Locate the cell with the specified text and output its (x, y) center coordinate. 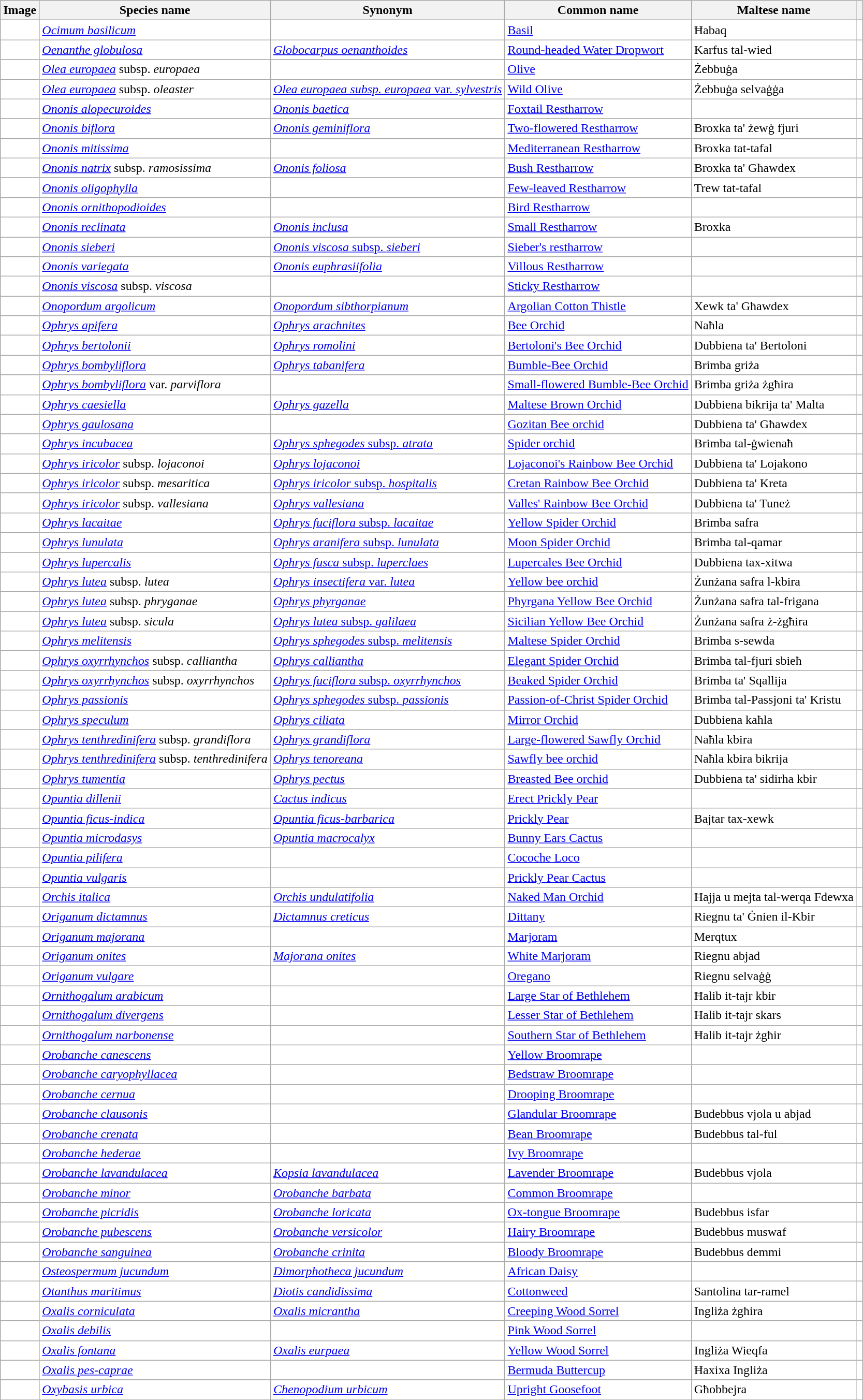
Prickly Pear Cactus (598, 878)
Naħla kbira bikrija (773, 759)
Argolian Cotton Thistle (598, 306)
Globocarpus oenanthoides (387, 50)
Ophrys aranifera subsp. lunulata (387, 542)
Oenanthe globulosa (155, 50)
Ononis alopecuroides (155, 109)
Ophrys tumentia (155, 779)
Dictamnus creticus (387, 917)
Common name (598, 10)
Riegnu selvaġġ (773, 976)
Maltese Spider Orchid (598, 641)
Santolina tar-ramel (773, 1291)
Osteospermum jucundum (155, 1272)
Żunżana safra tal-frigana (773, 602)
Ophrys calliantha (387, 661)
Cactus indicus (387, 798)
Erect Prickly Pear (598, 798)
Ophrys bombyliflora (155, 365)
Origanum vulgare (155, 976)
Ophrys pectus (387, 779)
Brimba tal-ġwienaħ (773, 444)
Opuntia ficus-indica (155, 818)
Bloody Broomrape (598, 1252)
Onopordum sibthorpianum (387, 306)
Budebbus muswaf (773, 1232)
Żebbuġa selvaġġa (773, 89)
Opuntia vulgaris (155, 878)
Orobanche minor (155, 1192)
Ononis viscosa subsp. viscosa (155, 286)
Bumble-Bee Orchid (598, 365)
Olea europaea subsp. europaea (155, 69)
Cretan Rainbow Bee Orchid (598, 483)
Sieber's restharrow (598, 247)
Ophrys fuciflora subsp. lacaitae (387, 522)
Yellow Wood Sorrel (598, 1350)
Ophrys fuciflora subsp. oxyrrhynchos (387, 680)
Ophrys grandiflora (387, 739)
Orobanche canescens (155, 1055)
Ophrys bombyliflora var. parviflora (155, 385)
Dimorphotheca jucundum (387, 1272)
Wild Olive (598, 89)
Orobanche picridis (155, 1213)
Oxalis debilis (155, 1331)
Brimba s-sewda (773, 641)
Orobanche clausonis (155, 1114)
Ophrys tabanifera (387, 365)
Opuntia pilifera (155, 857)
Origanum majorana (155, 937)
Gozitan Bee orchid (598, 424)
Sicilian Yellow Bee Orchid (598, 621)
Sawfly bee orchid (598, 759)
Kopsia lavandulacea (387, 1173)
Żunżana safra ż-żgħira (773, 621)
Dubbiena ta' Għawdex (773, 424)
Beaked Spider Orchid (598, 680)
Basil (598, 30)
Ornithogalum arabicum (155, 996)
Brimba griża żgħira (773, 385)
Orobanche crinita (387, 1252)
Budebbus isfar (773, 1213)
Naħla (773, 326)
Brimba tal-fjuri sbieħ (773, 661)
Ophrys lutea subsp. lutea (155, 582)
Ox-tongue Broomrape (598, 1213)
Synonym (387, 10)
Ononis euphrasiifolia (387, 267)
Yellow Spider Orchid (598, 522)
Ingliża Wieqfa (773, 1350)
Small-flowered Bumble-Bee Orchid (598, 385)
Bedstraw Broomrape (598, 1074)
Marjoram (598, 937)
Orobanche lavandulacea (155, 1173)
Ophrys caesiella (155, 404)
Chenopodium urbicum (387, 1390)
Ononis foliosa (387, 168)
Ħalib it-tajr kbir (773, 996)
Ophrys sphegodes subsp. passionis (387, 700)
Ophrys ciliata (387, 720)
Orobanche crenata (155, 1133)
Cottonweed (598, 1291)
Oxalis eurpaea (387, 1350)
Ophrys sphegodes subsp. melitensis (387, 641)
Ophrys fusca subsp. luperclaes (387, 562)
Onopordum argolicum (155, 306)
Oxalis pes-caprae (155, 1370)
Trew tat-tafal (773, 187)
Origanum onites (155, 956)
Dubbiena ta' Lojakono (773, 463)
Pink Wood Sorrel (598, 1331)
Large-flowered Sawfly Orchid (598, 739)
Lojaconoi's Rainbow Bee Orchid (598, 463)
Orobanche barbata (387, 1192)
Ononis biflora (155, 128)
Dubbiena kaħla (773, 720)
Bermuda Buttercup (598, 1370)
Budebbus vjola (773, 1173)
Naked Man Orchid (598, 897)
Species name (155, 10)
Small Restharrow (598, 227)
Ononis reclinata (155, 227)
Xewk ta' Għawdex (773, 306)
Brimba griża (773, 365)
Ophrys apifera (155, 326)
Ophrys oxyrrhynchos subsp. oxyrrhynchos (155, 680)
Ononis sieberi (155, 247)
Cocoche Loco (598, 857)
Ophrys lutea subsp. phryganae (155, 602)
Ivy Broomrape (598, 1153)
Prickly Pear (598, 818)
Ingliża żgħira (773, 1311)
Brimba tal-qamar (773, 542)
Round-headed Water Dropwort (598, 50)
Large Star of Bethlehem (598, 996)
White Marjoram (598, 956)
Olea europaea subsp. oleaster (155, 89)
Dubbiena tax-xitwa (773, 562)
Southern Star of Bethlehem (598, 1035)
Ophrys melitensis (155, 641)
Orchis undulatifolia (387, 897)
Orobanche versicolor (387, 1232)
Bee Orchid (598, 326)
Ononis baetica (387, 109)
Yellow Broomrape (598, 1055)
Broxka tat-tafal (773, 148)
Majorana onites (387, 956)
Bunny Ears Cactus (598, 838)
Ophrys lacaitae (155, 522)
Bird Restharrow (598, 207)
Ħajja u mejta tal-werqa Fdewxa (773, 897)
Budebbus demmi (773, 1252)
Maltese name (773, 10)
Riegnu abjad (773, 956)
Diotis candidissima (387, 1291)
Ophrys lojaconoi (387, 463)
Ophrys phyrganae (387, 602)
Passion-of-Christ Spider Orchid (598, 700)
Ħalib it-tajr żgħir (773, 1035)
Foxtail Restharrow (598, 109)
Ophrys lutea subsp. galilaea (387, 621)
Ophrys lupercalis (155, 562)
Olive (598, 69)
Ħaxixa Ingliża (773, 1370)
Ophrys vallesiana (387, 503)
Ophrys gaulosana (155, 424)
Ophrys passionis (155, 700)
Oxalis corniculata (155, 1311)
Ononis ornithopodioides (155, 207)
Villous Restharrow (598, 267)
Ornithogalum divergens (155, 1015)
Ophrys gazella (387, 404)
Creeping Wood Sorrel (598, 1311)
Dubbiena bikrija ta' Malta (773, 404)
Hairy Broomrape (598, 1232)
Orobanche caryophyllacea (155, 1074)
Spider orchid (598, 444)
Għobbejra (773, 1390)
Lavender Broomrape (598, 1173)
Ophrys tenoreana (387, 759)
Ophrys lunulata (155, 542)
Yellow bee orchid (598, 582)
Oxalis fontana (155, 1350)
Image (20, 10)
Naħla kbira (773, 739)
Few-leaved Restharrow (598, 187)
Orobanche pubescens (155, 1232)
Ophrys iricolor subsp. vallesiana (155, 503)
Bean Broomrape (598, 1133)
Sticky Restharrow (598, 286)
Broxka (773, 227)
African Daisy (598, 1272)
Orobanche cernua (155, 1094)
Moon Spider Orchid (598, 542)
Drooping Broomrape (598, 1094)
Ophrys sphegodes subsp. atrata (387, 444)
Żebbuġa (773, 69)
Glandular Broomrape (598, 1114)
Oregano (598, 976)
Brimba ta' Sqallija (773, 680)
Ononis viscosa subsp. sieberi (387, 247)
Dubbiena ta' Tuneż (773, 503)
Dubbiena ta' Bertoloni (773, 345)
Lupercales Bee Orchid (598, 562)
Ononis mitissima (155, 148)
Opuntia macrocalyx (387, 838)
Ononis oligophylla (155, 187)
Broxka ta' Għawdex (773, 168)
Oxybasis urbica (155, 1390)
Bajtar tax-xewk (773, 818)
Lesser Star of Bethlehem (598, 1015)
Bush Restharrow (598, 168)
Common Broomrape (598, 1192)
Phyrgana Yellow Bee Orchid (598, 602)
Ononis variegata (155, 267)
Ocimum basilicum (155, 30)
Karfus tal-wied (773, 50)
Mirror Orchid (598, 720)
Ophrys bertolonii (155, 345)
Ononis geminiflora (387, 128)
Ophrys tenthredinifera subsp. tenthredinifera (155, 759)
Merqtux (773, 937)
Opuntia dillenii (155, 798)
Ophrys speculum (155, 720)
Upright Goosefoot (598, 1390)
Orobanche hederae (155, 1153)
Ophrys iricolor subsp. mesaritica (155, 483)
Two-flowered Restharrow (598, 128)
Ophrys oxyrrhynchos subsp. calliantha (155, 661)
Ophrys romolini (387, 345)
Breasted Bee orchid (598, 779)
Ophrys insectifera var. lutea (387, 582)
Ophrys iricolor subsp. lojaconoi (155, 463)
Otanthus maritimus (155, 1291)
Żunżana safra l-kbira (773, 582)
Ornithogalum narbonense (155, 1035)
Olea europaea subsp. europaea var. sylvestris (387, 89)
Brimba tal-Passjoni ta' Kristu (773, 700)
Orchis italica (155, 897)
Orobanche sanguinea (155, 1252)
Broxka ta' żewġ fjuri (773, 128)
Ononis inclusa (387, 227)
Opuntia microdasys (155, 838)
Dubbiena ta' Kreta (773, 483)
Origanum dictamnus (155, 917)
Brimba safra (773, 522)
Ħalib it-tajr skars (773, 1015)
Bertoloni's Bee Orchid (598, 345)
Ophrys lutea subsp. sicula (155, 621)
Ophrys incubacea (155, 444)
Maltese Brown Orchid (598, 404)
Dittany (598, 917)
Oxalis micrantha (387, 1311)
Budebbus vjola u abjad (773, 1114)
Budebbus tal-ful (773, 1133)
Ononis natrix subsp. ramosissima (155, 168)
Valles' Rainbow Bee Orchid (598, 503)
Riegnu ta' Ġnien il-Kbir (773, 917)
Ophrys tenthredinifera subsp. grandiflora (155, 739)
Ophrys arachnites (387, 326)
Opuntia ficus-barbarica (387, 818)
Ophrys iricolor subsp. hospitalis (387, 483)
Elegant Spider Orchid (598, 661)
Orobanche loricata (387, 1213)
Mediterranean Restharrow (598, 148)
Ħabaq (773, 30)
Dubbiena ta' sidirha kbir (773, 779)
